Return the (x, y) coordinate for the center point of the cell that contains the specified text.  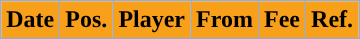
Pos. (86, 20)
From (225, 20)
Ref. (332, 20)
Fee (282, 20)
Player (152, 20)
Date (30, 20)
